Locate the cell with the specified text and output its [X, Y] center coordinate. 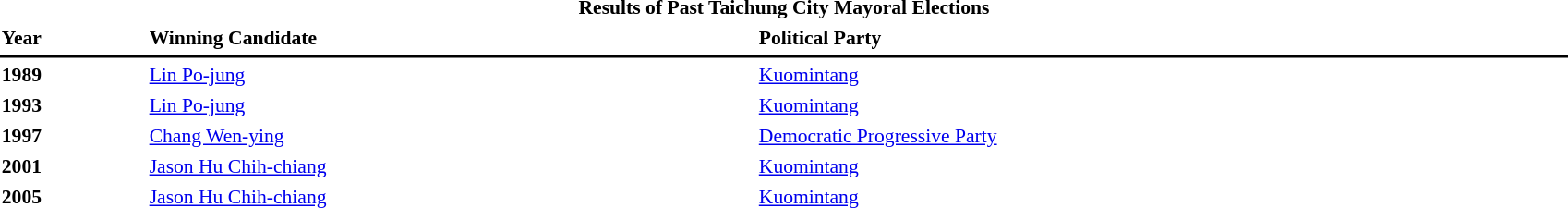
Chang Wen-ying [451, 136]
2001 [72, 166]
Year [72, 38]
Political Party [1162, 38]
1997 [72, 136]
1989 [72, 75]
Jason Hu Chih-chiang [451, 166]
1993 [72, 105]
Democratic Progressive Party [1162, 136]
Winning Candidate [451, 38]
